Determine the [X, Y] coordinate at the center of the cell enclosing the given text.  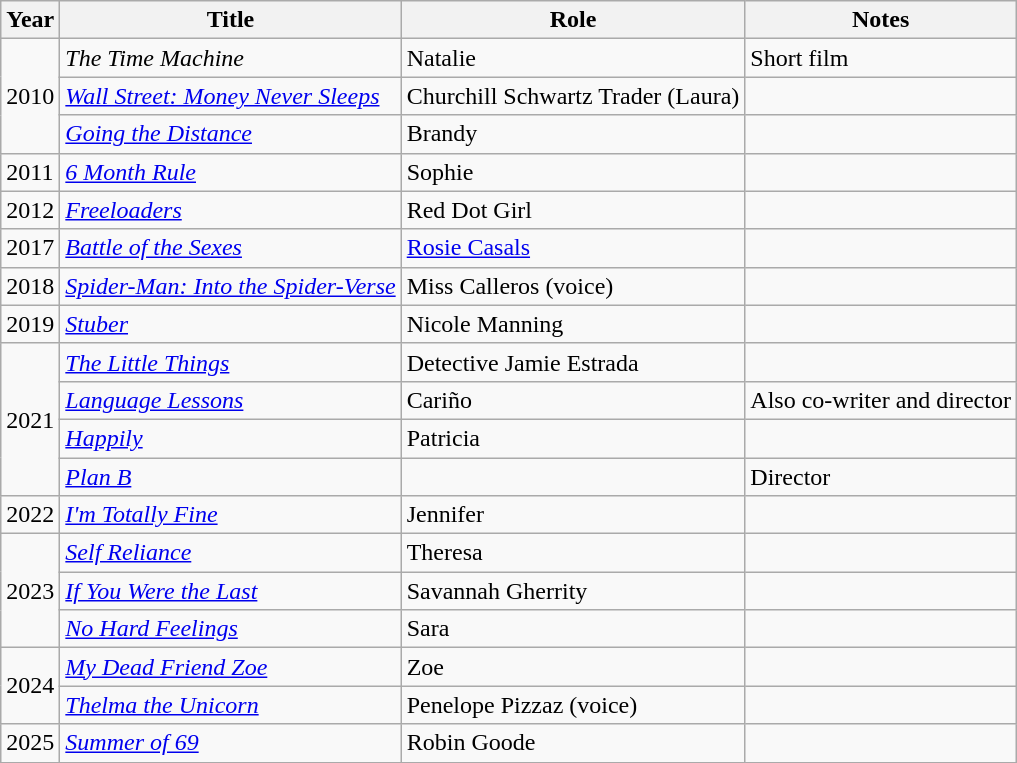
2024 [30, 686]
Sophie [573, 172]
I'm Totally Fine [230, 515]
Spider-Man: Into the Spider-Verse [230, 286]
Year [30, 20]
2023 [30, 591]
2025 [30, 743]
No Hard Feelings [230, 629]
Natalie [573, 58]
Happily [230, 438]
Nicole Manning [573, 324]
Director [881, 477]
Going the Distance [230, 134]
2011 [30, 172]
Notes [881, 20]
Robin Goode [573, 743]
Rosie Casals [573, 248]
Plan B [230, 477]
Also co-writer and director [881, 400]
My Dead Friend Zoe [230, 667]
6 Month Rule [230, 172]
2012 [30, 210]
Stuber [230, 324]
If You Were the Last [230, 591]
2019 [30, 324]
Brandy [573, 134]
Zoe [573, 667]
Battle of the Sexes [230, 248]
Miss Calleros (voice) [573, 286]
Savannah Gherrity [573, 591]
Short film [881, 58]
Churchill Schwartz Trader (Laura) [573, 96]
Sara [573, 629]
Freeloaders [230, 210]
Title [230, 20]
Wall Street: Money Never Sleeps [230, 96]
Penelope Pizzaz (voice) [573, 705]
2010 [30, 96]
Role [573, 20]
Language Lessons [230, 400]
Cariño [573, 400]
The Little Things [230, 362]
Summer of 69 [230, 743]
Thelma the Unicorn [230, 705]
Theresa [573, 553]
2022 [30, 515]
2018 [30, 286]
The Time Machine [230, 58]
Self Reliance [230, 553]
Patricia [573, 438]
Red Dot Girl [573, 210]
Detective Jamie Estrada [573, 362]
2021 [30, 419]
2017 [30, 248]
Jennifer [573, 515]
